Identify which cell holds the provided text, then report its (x, y) central coordinate. 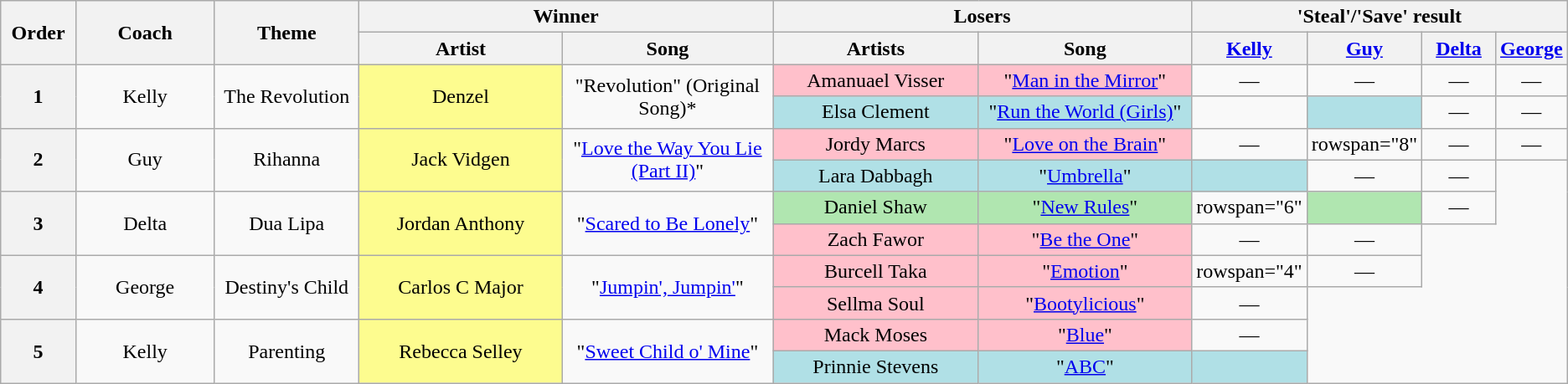
Order (39, 33)
Mack Moses (876, 335)
"Blue" (1086, 335)
1 (39, 96)
Zach Fawor (876, 239)
Dua Lipa (286, 223)
3 (39, 223)
Denzel (461, 96)
Winner (566, 17)
Amanuael Visser (876, 80)
2 (39, 160)
Destiny's Child (286, 287)
"Revolution" (Original Song)* (667, 96)
Theme (286, 33)
5 (39, 351)
"Bootylicious" (1086, 303)
"Sweet Child o' Mine" (667, 351)
"Run the World (Girls)" (1086, 112)
"Emotion" (1086, 271)
Coach (144, 33)
Artists (876, 49)
4 (39, 287)
"Love the Way You Lie (Part II)" (667, 160)
rowspan="4" (1250, 271)
Jordan Anthony (461, 223)
Sellma Soul (876, 303)
Jordy Marcs (876, 144)
Rebecca Selley (461, 351)
"Jumpin', Jumpin'" (667, 287)
"ABC" (1086, 366)
Artist (461, 49)
Parenting (286, 351)
Prinnie Stevens (876, 366)
Burcell Taka (876, 271)
"Be the One" (1086, 239)
Rihanna (286, 160)
"Umbrella" (1086, 176)
rowspan="8" (1364, 144)
Carlos C Major (461, 287)
"Scared to Be Lonely" (667, 223)
rowspan="6" (1250, 207)
Jack Vidgen (461, 160)
'Steal'/'Save' result (1380, 17)
Elsa Clement (876, 112)
Daniel Shaw (876, 207)
The Revolution (286, 96)
Losers (983, 17)
"Man in the Mirror" (1086, 80)
"New Rules" (1086, 207)
Lara Dabbagh (876, 176)
"Love on the Brain" (1086, 144)
